Pinpoint the cell where the given text exists, returning its [x, y] midpoint coordinate. 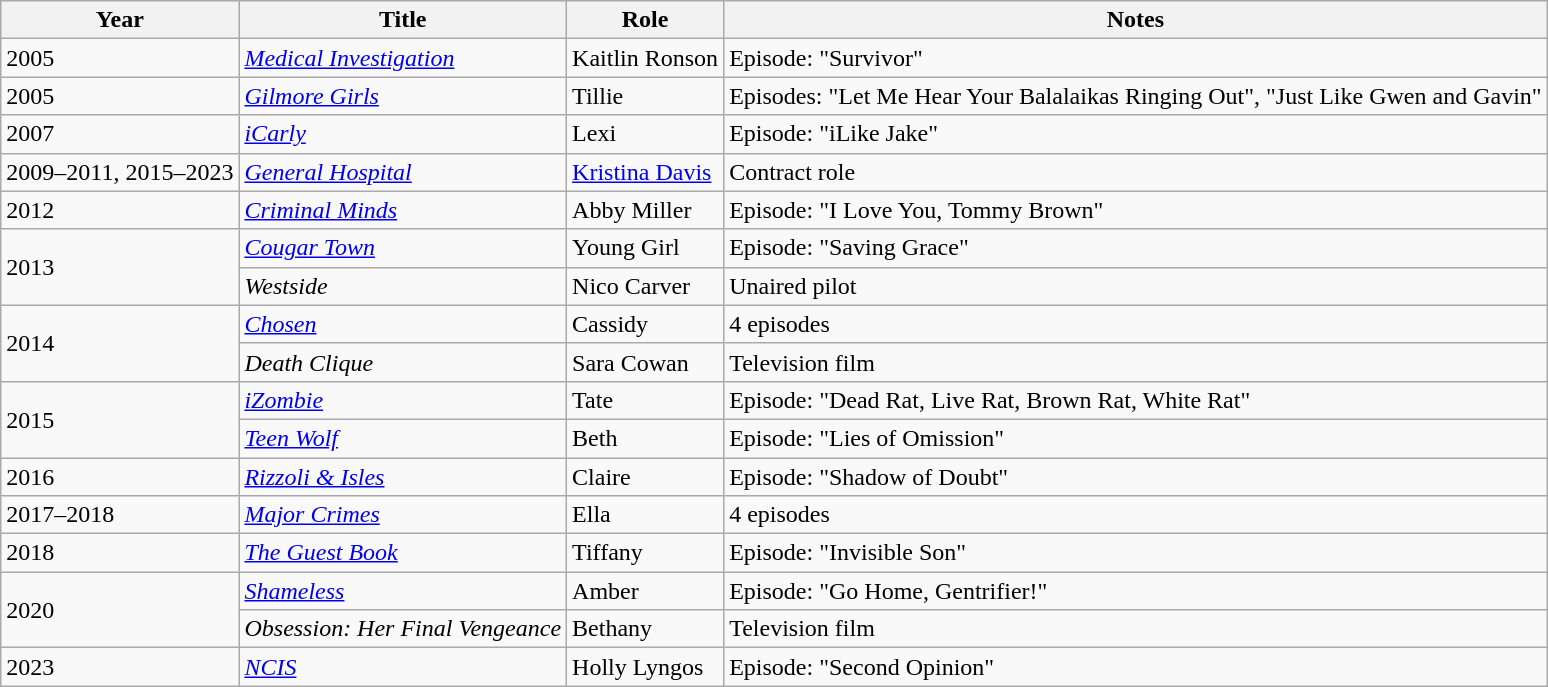
Episode: "Second Opinion" [1136, 667]
Episode: "Go Home, Gentrifier!" [1136, 591]
2009–2011, 2015–2023 [120, 172]
Kaitlin Ronson [646, 58]
2016 [120, 477]
Year [120, 20]
Episode: "Survivor" [1136, 58]
Tiffany [646, 553]
Contract role [1136, 172]
Episode: "I Love You, Tommy Brown" [1136, 210]
Nico Carver [646, 286]
2017–2018 [120, 515]
Westside [403, 286]
Teen Wolf [403, 438]
Medical Investigation [403, 58]
Amber [646, 591]
Beth [646, 438]
Tate [646, 400]
Episode: "Invisible Son" [1136, 553]
Major Crimes [403, 515]
Cassidy [646, 324]
Episode: "iLike Jake" [1136, 134]
Sara Cowan [646, 362]
2014 [120, 343]
Death Clique [403, 362]
Episodes: "Let Me Hear Your Balalaikas Ringing Out", "Just Like Gwen and Gavin" [1136, 96]
Episode: "Lies of Omission" [1136, 438]
2020 [120, 610]
Rizzoli & Isles [403, 477]
2012 [120, 210]
Episode: "Shadow of Doubt" [1136, 477]
Tillie [646, 96]
NCIS [403, 667]
iCarly [403, 134]
Cougar Town [403, 248]
General Hospital [403, 172]
Young Girl [646, 248]
Gilmore Girls [403, 96]
2013 [120, 267]
The Guest Book [403, 553]
Lexi [646, 134]
Chosen [403, 324]
Obsession: Her Final Vengeance [403, 629]
Abby Miller [646, 210]
2018 [120, 553]
2015 [120, 419]
Shameless [403, 591]
Ella [646, 515]
Bethany [646, 629]
iZombie [403, 400]
Notes [1136, 20]
Holly Lyngos [646, 667]
Title [403, 20]
2007 [120, 134]
Episode: "Saving Grace" [1136, 248]
Criminal Minds [403, 210]
Role [646, 20]
2023 [120, 667]
Episode: "Dead Rat, Live Rat, Brown Rat, White Rat" [1136, 400]
Claire [646, 477]
Kristina Davis [646, 172]
Unaired pilot [1136, 286]
